Capture the cell that displays the provided text and extract its [x, y] central coordinate. 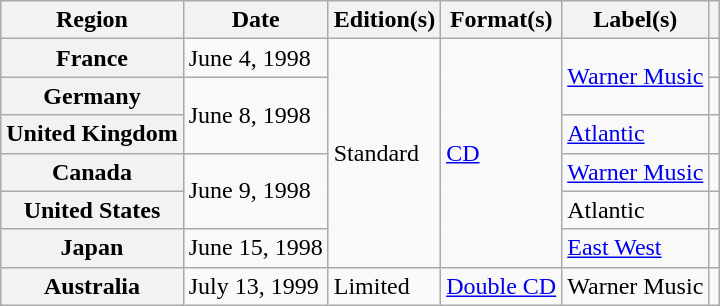
Limited [384, 286]
Date [256, 20]
United States [92, 210]
June 8, 1998 [256, 115]
Region [92, 20]
July 13, 1999 [256, 286]
June 9, 1998 [256, 191]
France [92, 58]
Germany [92, 96]
Standard [384, 153]
Edition(s) [384, 20]
Japan [92, 248]
June 15, 1998 [256, 248]
Label(s) [636, 20]
CD [502, 153]
Australia [92, 286]
Double CD [502, 286]
Canada [92, 172]
East West [636, 248]
Format(s) [502, 20]
June 4, 1998 [256, 58]
United Kingdom [92, 134]
